Identify which cell holds the provided text, then report its (X, Y) central coordinate. 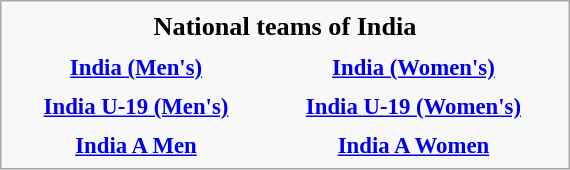
India A Women (414, 146)
India U-19 (Women's) (414, 107)
National teams of India (285, 26)
India U-19 (Men's) (136, 107)
India (Women's) (414, 68)
India A Men (136, 146)
India (Men's) (136, 68)
